Pinpoint the cell where the given text exists, returning its (x, y) midpoint coordinate. 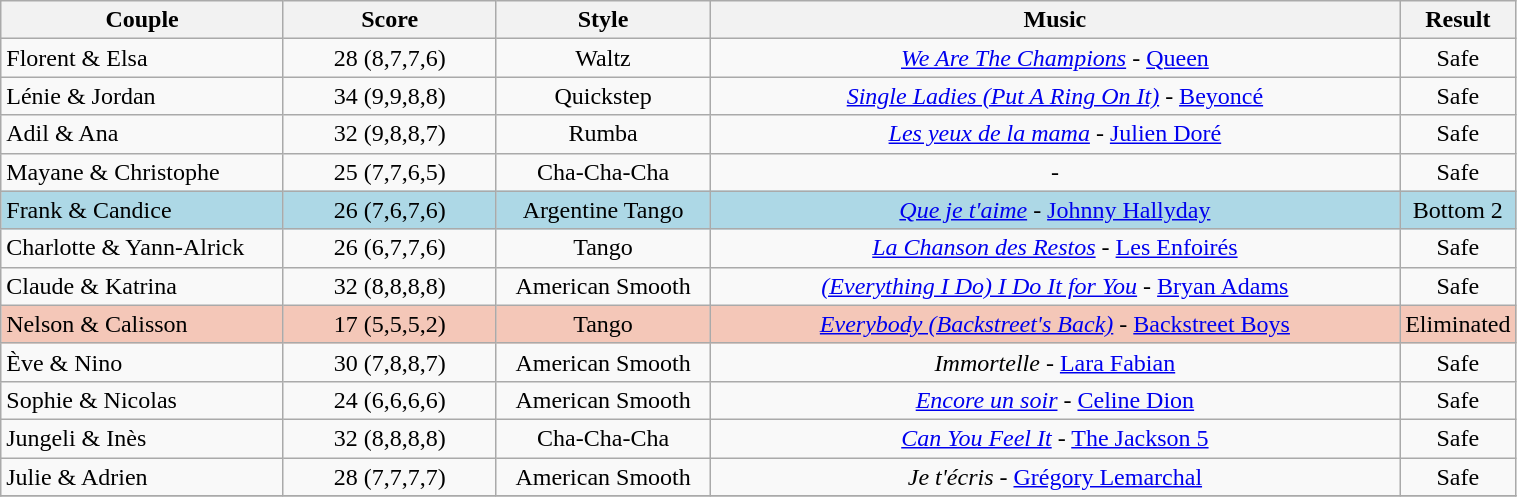
Julie & Adrien (142, 477)
Lénie & Jordan (142, 96)
34 (9,9,8,8) (390, 96)
28 (7,7,7,7) (390, 477)
La Chanson des Restos - Les Enfoirés (1054, 248)
- (1054, 172)
Nelson & Calisson (142, 324)
24 (6,6,6,6) (390, 400)
26 (7,6,7,6) (390, 210)
Immortelle - Lara Fabian (1054, 362)
Ève & Nino (142, 362)
Les yeux de la mama - Julien Doré (1054, 134)
Quickstep (603, 96)
Style (603, 20)
(Everything I Do) I Do It for You - Bryan Adams (1054, 286)
28 (8,7,7,6) (390, 58)
Everybody (Backstreet's Back) - Backstreet Boys (1054, 324)
Waltz (603, 58)
Score (390, 20)
Jungeli & Inès (142, 438)
Bottom 2 (1458, 210)
Frank & Candice (142, 210)
Encore un soir - Celine Dion (1054, 400)
17 (5,5,5,2) (390, 324)
Music (1054, 20)
Result (1458, 20)
Rumba (603, 134)
Mayane & Christophe (142, 172)
Je t'écris - Grégory Lemarchal (1054, 477)
Charlotte & Yann-Alrick (142, 248)
Couple (142, 20)
30 (7,8,8,7) (390, 362)
25 (7,7,6,5) (390, 172)
32 (9,8,8,7) (390, 134)
26 (6,7,7,6) (390, 248)
Adil & Ana (142, 134)
Argentine Tango (603, 210)
Florent & Elsa (142, 58)
Eliminated (1458, 324)
Sophie & Nicolas (142, 400)
Can You Feel It - The Jackson 5 (1054, 438)
Que je t'aime - Johnny Hallyday (1054, 210)
We Are The Champions - Queen (1054, 58)
Single Ladies (Put A Ring On It) - Beyoncé (1054, 96)
Claude & Katrina (142, 286)
